Scan for the cell matching the given text and deliver its (x, y) coordinate at center. 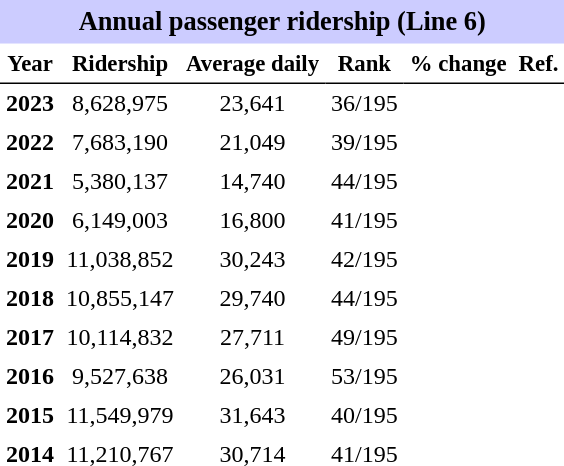
2022 (30, 142)
26,031 (252, 376)
21,049 (252, 142)
39/195 (364, 142)
31,643 (252, 416)
2016 (30, 376)
2018 (30, 298)
10,114,832 (120, 338)
53/195 (364, 376)
2023 (30, 104)
Ridership (120, 64)
9,527,638 (120, 376)
16,800 (252, 220)
27,711 (252, 338)
2021 (30, 182)
23,641 (252, 104)
2019 (30, 260)
2020 (30, 220)
Annual passenger ridership (Line 6) (282, 22)
14,740 (252, 182)
40/195 (364, 416)
Average daily (252, 64)
7,683,190 (120, 142)
8,628,975 (120, 104)
11,038,852 (120, 260)
36/195 (364, 104)
2015 (30, 416)
11,549,979 (120, 416)
29,740 (252, 298)
5,380,137 (120, 182)
41/195 (364, 220)
Year (30, 64)
42/195 (364, 260)
2017 (30, 338)
6,149,003 (120, 220)
30,243 (252, 260)
10,855,147 (120, 298)
Rank (364, 64)
49/195 (364, 338)
% change (458, 64)
